Locate the cell with the specified text and output its (x, y) center coordinate. 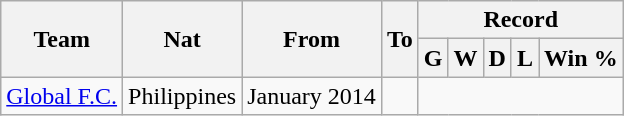
Global F.C. (62, 96)
G (433, 58)
Team (62, 39)
W (466, 58)
January 2014 (312, 96)
D (497, 58)
From (312, 39)
Philippines (182, 96)
Record (520, 20)
Nat (182, 39)
Win % (582, 58)
To (400, 39)
L (524, 58)
